Output the [x, y] coordinate of the center of the cell containing the given text.  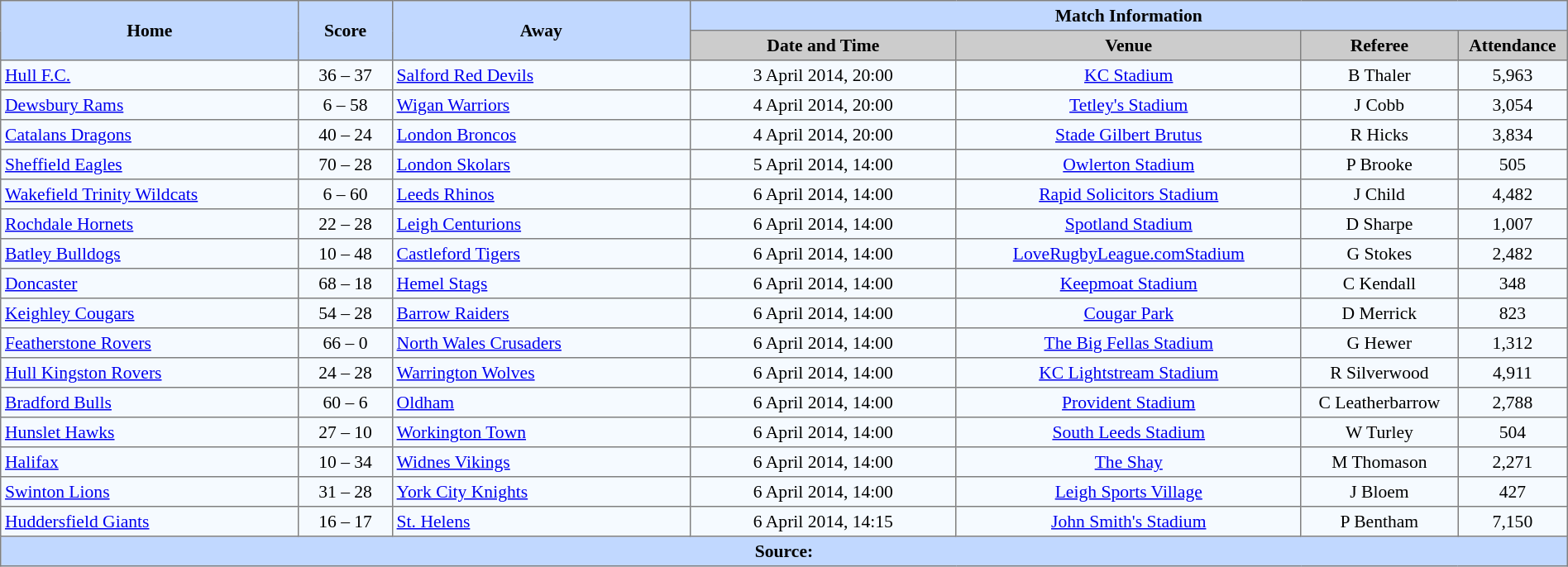
Away [541, 31]
J Cobb [1379, 105]
10 – 34 [346, 462]
Widnes Vikings [541, 462]
7,150 [1513, 522]
Catalans Dragons [150, 135]
Featherstone Rovers [150, 343]
Wigan Warriors [541, 105]
24 – 28 [346, 373]
Stade Gilbert Brutus [1128, 135]
16 – 17 [346, 522]
6 – 58 [346, 105]
P Bentham [1379, 522]
Match Information [1128, 16]
John Smith's Stadium [1128, 522]
Cougar Park [1128, 313]
C Kendall [1379, 283]
Hunslet Hawks [150, 432]
66 – 0 [346, 343]
Venue [1128, 45]
31 – 28 [346, 492]
J Bloem [1379, 492]
2,788 [1513, 403]
22 – 28 [346, 224]
Provident Stadium [1128, 403]
Leeds Rhinos [541, 194]
27 – 10 [346, 432]
Attendance [1513, 45]
10 – 48 [346, 254]
Sheffield Eagles [150, 164]
Hull F.C. [150, 75]
Castleford Tigers [541, 254]
Warrington Wolves [541, 373]
Salford Red Devils [541, 75]
Wakefield Trinity Wildcats [150, 194]
4,911 [1513, 373]
Huddersfield Giants [150, 522]
505 [1513, 164]
Rapid Solicitors Stadium [1128, 194]
Workington Town [541, 432]
London Broncos [541, 135]
Source: [784, 551]
Hull Kingston Rovers [150, 373]
Owlerton Stadium [1128, 164]
Swinton Lions [150, 492]
504 [1513, 432]
York City Knights [541, 492]
D Merrick [1379, 313]
Dewsbury Rams [150, 105]
5 April 2014, 14:00 [823, 164]
68 – 18 [346, 283]
3 April 2014, 20:00 [823, 75]
427 [1513, 492]
60 – 6 [346, 403]
2,271 [1513, 462]
D Sharpe [1379, 224]
North Wales Crusaders [541, 343]
St. Helens [541, 522]
3,834 [1513, 135]
2,482 [1513, 254]
B Thaler [1379, 75]
4,482 [1513, 194]
G Hewer [1379, 343]
Barrow Raiders [541, 313]
Referee [1379, 45]
70 – 28 [346, 164]
Oldham [541, 403]
Doncaster [150, 283]
C Leatherbarrow [1379, 403]
Leigh Centurions [541, 224]
Keepmoat Stadium [1128, 283]
J Child [1379, 194]
1,007 [1513, 224]
R Silverwood [1379, 373]
LoveRugbyLeague.comStadium [1128, 254]
Batley Bulldogs [150, 254]
KC Lightstream Stadium [1128, 373]
6 – 60 [346, 194]
KC Stadium [1128, 75]
Spotland Stadium [1128, 224]
W Turley [1379, 432]
M Thomason [1379, 462]
1,312 [1513, 343]
Hemel Stags [541, 283]
Home [150, 31]
3,054 [1513, 105]
Halifax [150, 462]
54 – 28 [346, 313]
823 [1513, 313]
R Hicks [1379, 135]
G Stokes [1379, 254]
London Skolars [541, 164]
P Brooke [1379, 164]
Date and Time [823, 45]
40 – 24 [346, 135]
Score [346, 31]
Keighley Cougars [150, 313]
Leigh Sports Village [1128, 492]
36 – 37 [346, 75]
South Leeds Stadium [1128, 432]
5,963 [1513, 75]
348 [1513, 283]
6 April 2014, 14:15 [823, 522]
The Shay [1128, 462]
Bradford Bulls [150, 403]
Rochdale Hornets [150, 224]
The Big Fellas Stadium [1128, 343]
Tetley's Stadium [1128, 105]
